Return (X, Y) of the center of cell containing provided text 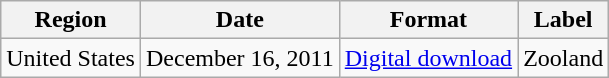
Date (240, 20)
United States (71, 58)
Label (564, 20)
December 16, 2011 (240, 58)
Format (428, 20)
Zooland (564, 58)
Region (71, 20)
Digital download (428, 58)
